Pinpoint the cell where the given text exists, returning its [X, Y] midpoint coordinate. 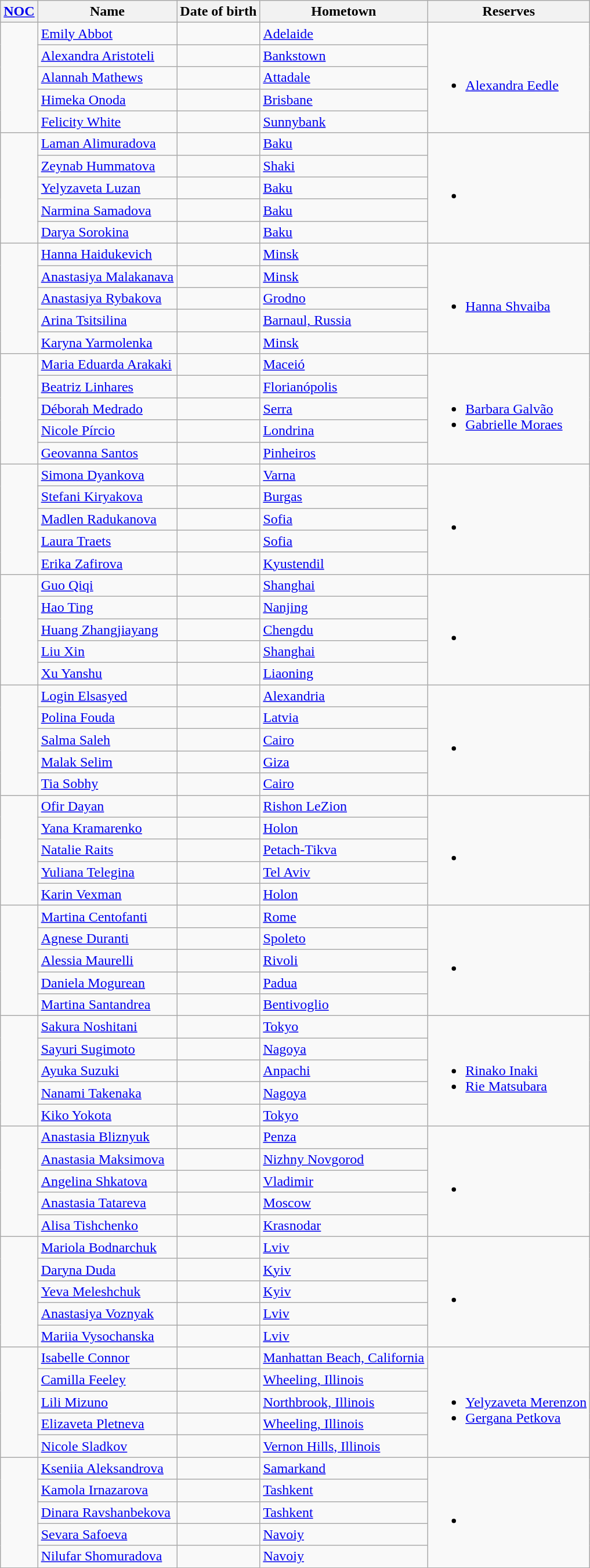
Anastasiya Rybakova [107, 299]
Pinheiros [343, 453]
Alexandra Eedle [509, 78]
Alexandra Aristoteli [107, 56]
Daryna Duda [107, 1269]
Déborah Medrado [107, 409]
Sayuri Sugimoto [107, 1049]
Adelaide [343, 34]
Moscow [343, 1203]
Giza [343, 762]
Reserves [509, 12]
Zeynab Hummatova [107, 166]
Stefani Kiryakova [107, 497]
Serra [343, 409]
Samarkand [343, 1468]
Barnaul, Russia [343, 321]
Salma Saleh [107, 740]
Geovanna Santos [107, 453]
Nilufar Shomuradova [107, 1556]
Himeka Onoda [107, 100]
Xu Yanshu [107, 674]
Arina Tsitsilina [107, 321]
Alessia Maurelli [107, 960]
Shaki [343, 166]
Rome [343, 916]
Angelina Shkatova [107, 1181]
Sunnybank [343, 122]
Manhattan Beach, California [343, 1358]
Barbara GalvãoGabrielle Moraes [509, 409]
Spoleto [343, 938]
Sevara Safoeva [107, 1534]
Alexandria [343, 696]
Malak Selim [107, 762]
Hao Ting [107, 607]
Karyna Yarmolenka [107, 343]
Camilla Feeley [107, 1380]
Krasnodar [343, 1225]
Anastasia Bliznyuk [107, 1137]
Kseniia Aleksandrova [107, 1468]
Nanjing [343, 607]
Alisa Tishchenko [107, 1225]
Name [107, 12]
Tia Sobhy [107, 784]
Date of birth [218, 12]
Ofir Dayan [107, 806]
Padua [343, 983]
Yelyzaveta Luzan [107, 188]
Sakura Noshitani [107, 1027]
Rinako InakiRie Matsubara [509, 1071]
Mariola Bodnarchuk [107, 1247]
Maria Eduarda Arakaki [107, 365]
Vernon Hills, Illinois [343, 1446]
Anastasiya Voznyak [107, 1313]
Kiko Yokota [107, 1115]
Anastasiya Malakanava [107, 277]
Kamola Irnazarova [107, 1490]
Mariia Vysochanska [107, 1335]
Lili Mizuno [107, 1402]
Grodno [343, 299]
Rishon LeZion [343, 806]
Florianópolis [343, 387]
Nicole Sladkov [107, 1446]
Martina Centofanti [107, 916]
Nicole Pírcio [107, 431]
Maceió [343, 365]
NOC [19, 12]
Penza [343, 1137]
Elizaveta Pletneva [107, 1424]
Rivoli [343, 960]
Yeva Meleshchuk [107, 1291]
Nanami Takenaka [107, 1093]
Agnese Duranti [107, 938]
Darya Sorokina [107, 232]
Login Elsasyed [107, 696]
Kyustendil [343, 563]
Liaoning [343, 674]
Brisbane [343, 100]
Felicity White [107, 122]
Narmina Samadova [107, 210]
Londrina [343, 431]
Emily Abbot [107, 34]
Anastasia Maksimova [107, 1159]
Ayuka Suzuki [107, 1071]
Madlen Radukanova [107, 519]
Varna [343, 475]
Hanna Shvaiba [509, 298]
Latvia [343, 718]
Polina Fouda [107, 718]
Daniela Mogurean [107, 983]
Tel Aviv [343, 872]
Laura Traets [107, 541]
Beatriz Linhares [107, 387]
Guo Qiqi [107, 585]
Martina Santandrea [107, 1005]
Petach-Tikva [343, 850]
Yuliana Telegina [107, 872]
Vladimir [343, 1181]
Natalie Raits [107, 850]
Nizhny Novgorod [343, 1159]
Hometown [343, 12]
Bankstown [343, 56]
Anpachi [343, 1071]
Yelyzaveta MerenzonGergana Petkova [509, 1402]
Attadale [343, 78]
Laman Alimuradova [107, 144]
Northbrook, Illinois [343, 1402]
Dinara Ravshanbekova [107, 1512]
Alannah Mathews [107, 78]
Simona Dyankova [107, 475]
Chengdu [343, 629]
Yana Kramarenko [107, 828]
Karin Vexman [107, 894]
Huang Zhangjiayang [107, 629]
Isabelle Connor [107, 1358]
Bentivoglio [343, 1005]
Erika Zafirova [107, 563]
Hanna Haidukevich [107, 254]
Liu Xin [107, 652]
Burgas [343, 497]
Anastasia Tatareva [107, 1203]
